Identify which cell holds the provided text, then report its (x, y) central coordinate. 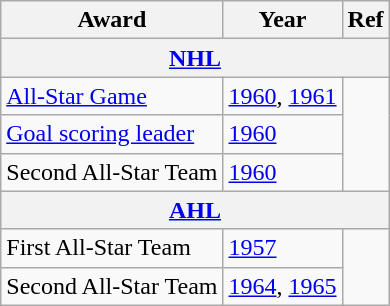
Goal scoring leader (112, 134)
NHL (195, 58)
Ref (366, 20)
AHL (195, 210)
First All-Star Team (112, 248)
1957 (282, 248)
All-Star Game (112, 96)
Year (282, 20)
Award (112, 20)
1964, 1965 (282, 286)
1960, 1961 (282, 96)
